Pinpoint the cell where the given text exists, returning its [X, Y] midpoint coordinate. 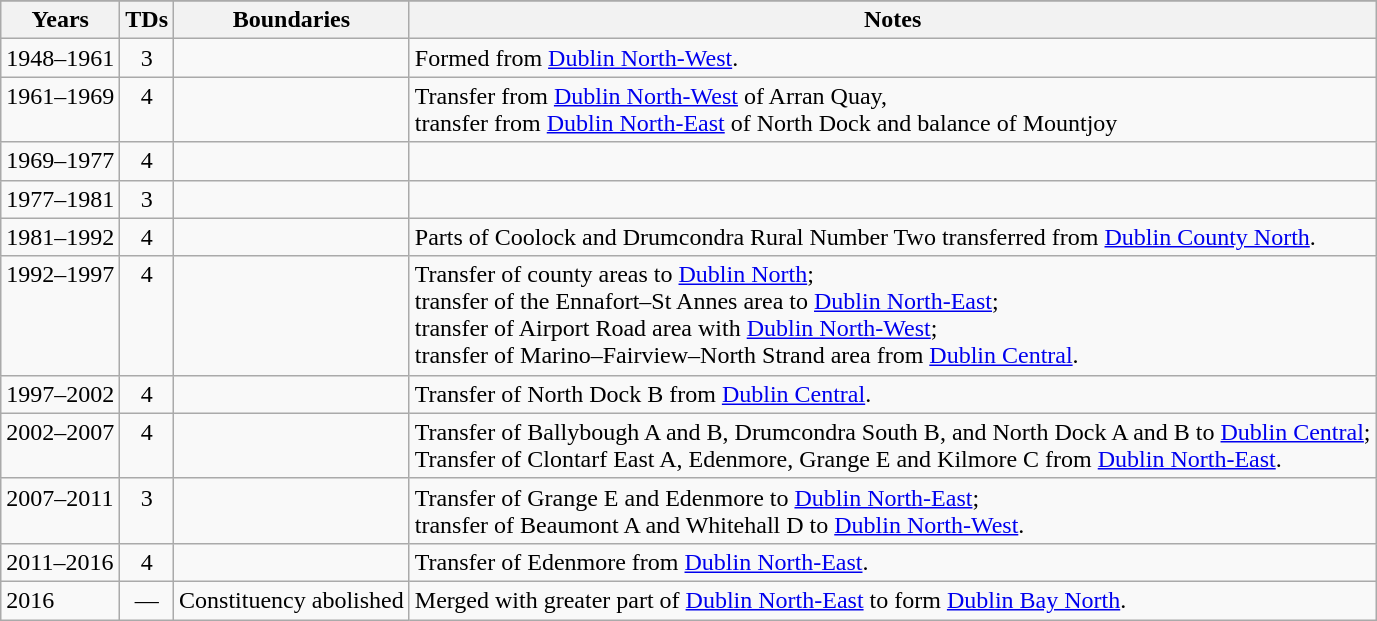
2007–2011 [60, 510]
1969–1977 [60, 161]
Transfer from Dublin North-West of Arran Quay,transfer from Dublin North-East of North Dock and balance of Mountjoy [892, 110]
2011–2016 [60, 562]
1948–1961 [60, 58]
1977–1981 [60, 199]
Boundaries [292, 20]
Constituency abolished [292, 600]
Transfer of North Dock B from Dublin Central. [892, 394]
2016 [60, 600]
Merged with greater part of Dublin North-East to form Dublin Bay North. [892, 600]
Years [60, 20]
Transfer of Grange E and Edenmore to Dublin North-East;transfer of Beaumont A and Whitehall D to Dublin North-West. [892, 510]
1961–1969 [60, 110]
Formed from Dublin North-West. [892, 58]
— [147, 600]
1992–1997 [60, 316]
TDs [147, 20]
1997–2002 [60, 394]
1981–1992 [60, 237]
2002–2007 [60, 446]
Notes [892, 20]
Parts of Coolock and Drumcondra Rural Number Two transferred from Dublin County North. [892, 237]
Transfer of Edenmore from Dublin North-East. [892, 562]
